Extract the (x, y) coordinate from the center of the cell holding the provided text.  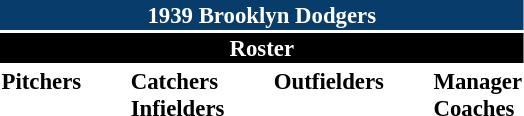
1939 Brooklyn Dodgers (262, 15)
Roster (262, 48)
